Search for the cell housing the specified text and yield its [X, Y] center coordinate. 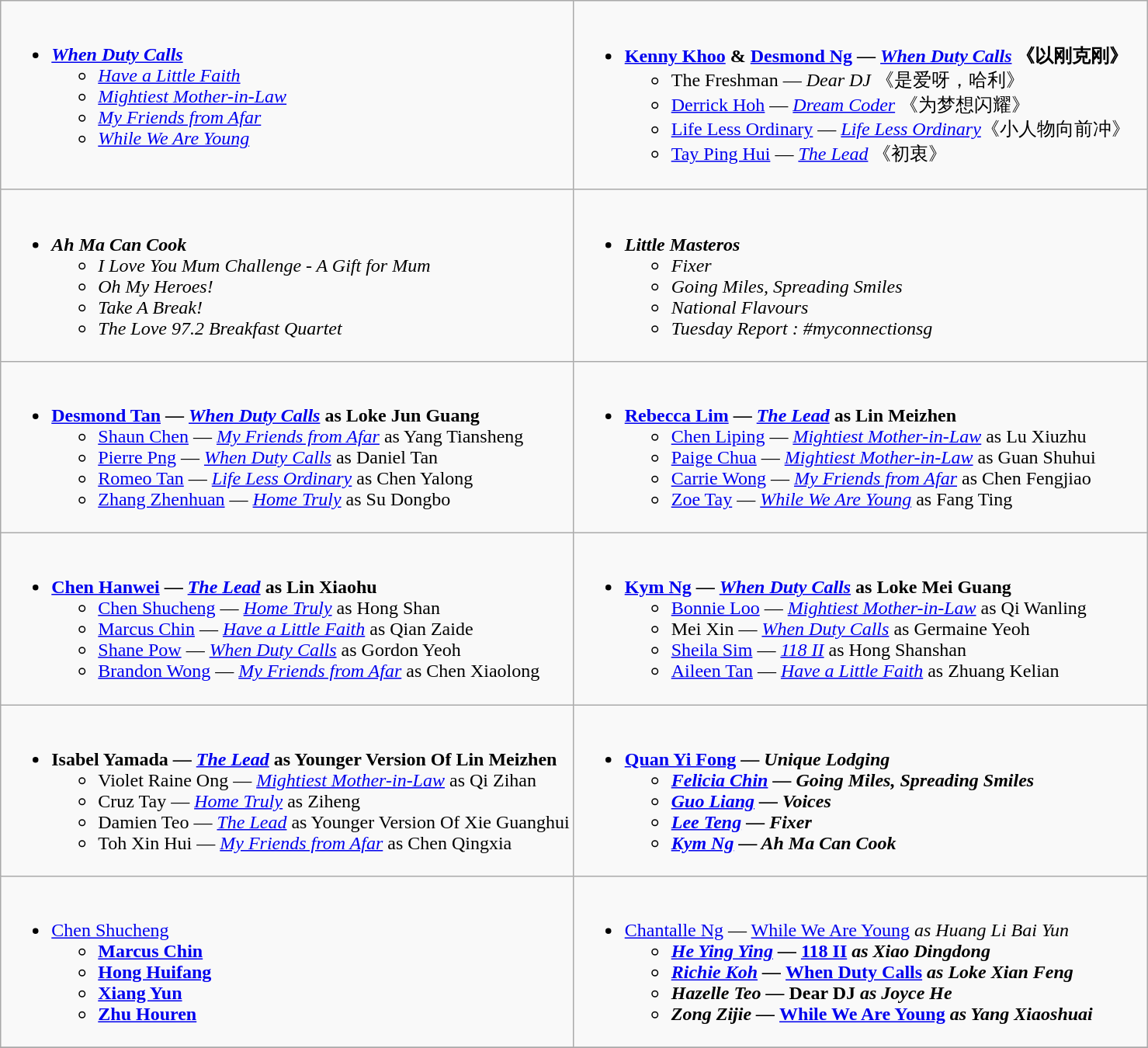
Chen ShuchengMarcus ChinHong HuifangXiang YunZhu Houren [287, 963]
Quan Yi Fong — Unique LodgingFelicia Chin — Going Miles, Spreading SmilesGuo Liang — VoicesLee Teng — FixerKym Ng — Ah Ma Can Cook [860, 790]
When Duty CallsHave a Little FaithMightiest Mother-in-LawMy Friends from AfarWhile We Are Young [287, 95]
Ah Ma Can CookI Love You Mum Challenge - A Gift for MumOh My Heroes!Take A Break!The Love 97.2 Breakfast Quartet [287, 275]
Little MasterosFixerGoing Miles, Spreading SmilesNational FlavoursTuesday Report : #myconnectionsg [860, 275]
